Find where the given text appears and provide that cell's center as [X, Y] coordinate. 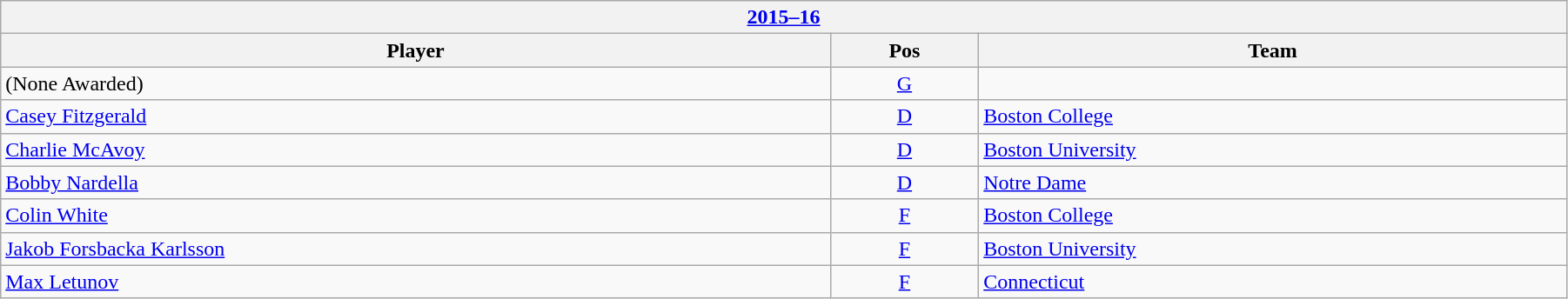
2015–16 [784, 17]
(None Awarded) [416, 83]
Notre Dame [1273, 183]
Colin White [416, 216]
Casey Fitzgerald [416, 116]
Max Letunov [416, 282]
Player [416, 50]
Charlie McAvoy [416, 149]
G [905, 83]
Team [1273, 50]
Bobby Nardella [416, 183]
Jakob Forsbacka Karlsson [416, 249]
Pos [905, 50]
Connecticut [1273, 282]
